Search for the cell housing the specified text and yield its [x, y] center coordinate. 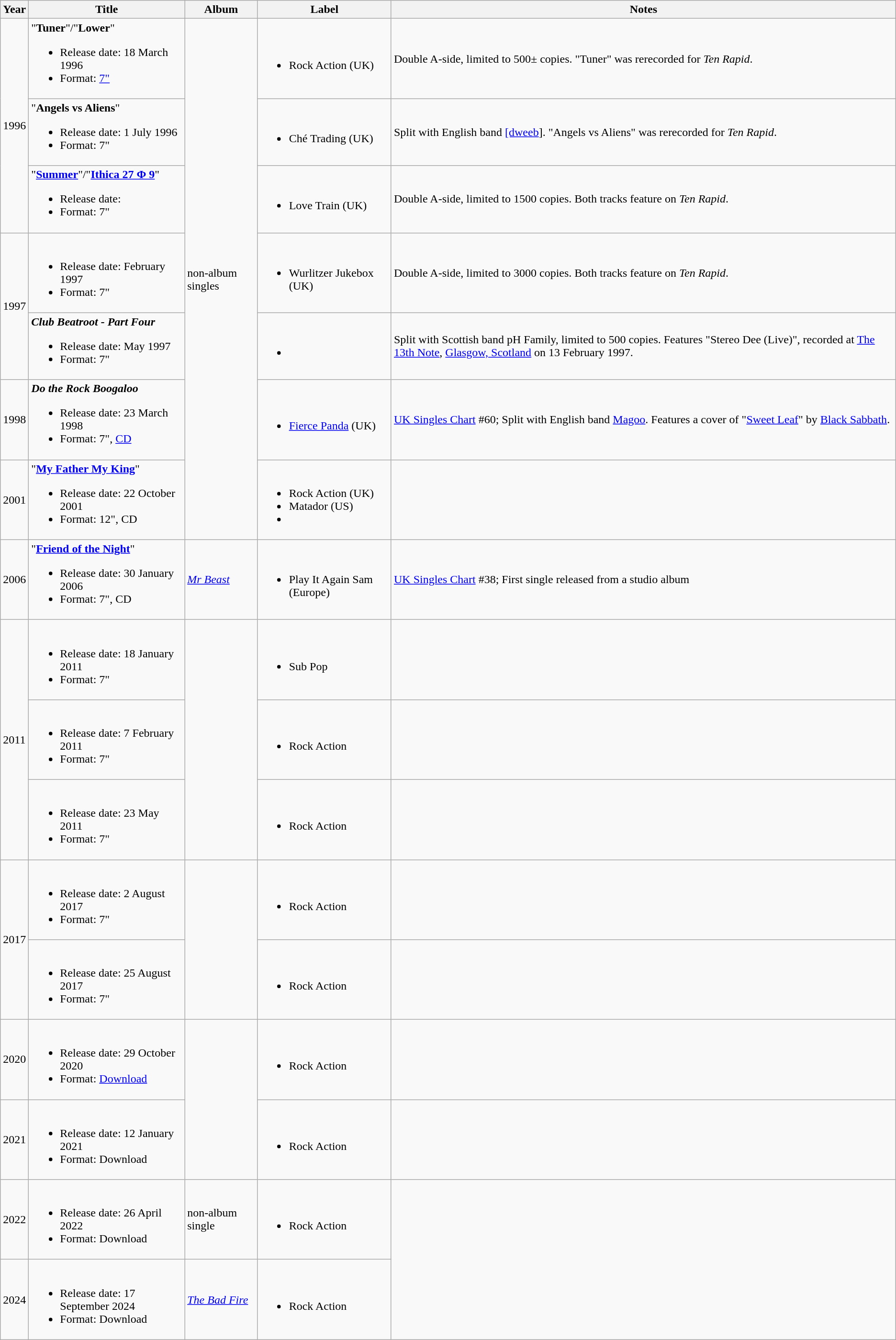
2020 [14, 1060]
Split with English band [dweeb]. "Angels vs Aliens" was rerecorded for Ten Rapid. [643, 132]
2001 [14, 500]
Fierce Panda (UK) [325, 419]
Release date: February 1997Format: 7" [107, 273]
"Tuner"/"Lower"Release date: 18 March 1996Format: 7" [107, 58]
Notes [643, 10]
Release date: 29 October 2020Format: Download [107, 1060]
2022 [14, 1220]
Release date: 7 February 2011Format: 7" [107, 739]
UK Singles Chart #60; Split with English band Magoo. Features a cover of "Sweet Leaf" by Black Sabbath. [643, 419]
Mr Beast [221, 579]
1997 [14, 306]
Label [325, 10]
UK Singles Chart #38; First single released from a studio album [643, 579]
Release date: 17 September 2024Format: Download [107, 1299]
2006 [14, 579]
Release date: 26 April 2022Format: Download [107, 1220]
Play It Again Sam (Europe) [325, 579]
"My Father My King"Release date: 22 October 2001Format: 12", CD [107, 500]
Club Beatroot - Part FourRelease date: May 1997Format: 7" [107, 346]
Rock Action (UK)Matador (US) [325, 500]
Sub Pop [325, 660]
non-album singles [221, 279]
Double A-side, limited to 3000 copies. Both tracks feature on Ten Rapid. [643, 273]
2011 [14, 739]
Double A-side, limited to 500± copies. "Tuner" was rerecorded for Ten Rapid. [643, 58]
Double A-side, limited to 1500 copies. Both tracks feature on Ten Rapid. [643, 199]
Release date: 12 January 2021Format: Download [107, 1139]
non-album single [221, 1220]
1996 [14, 125]
Release date: 2 August 2017Format: 7" [107, 900]
Do the Rock BoogalooRelease date: 23 March 1998Format: 7", CD [107, 419]
"Angels vs Aliens"Release date: 1 July 1996Format: 7" [107, 132]
"Summer"/"Ithica 27 Φ 9"Release date: Format: 7" [107, 199]
Release date: 25 August 2017Format: 7" [107, 980]
Ché Trading (UK) [325, 132]
1998 [14, 419]
Love Train (UK) [325, 199]
"Friend of the Night"Release date: 30 January 2006Format: 7", CD [107, 579]
Release date: 23 May 2011Format: 7" [107, 820]
2024 [14, 1299]
Title [107, 10]
The Bad Fire [221, 1299]
2021 [14, 1139]
Wurlitzer Jukebox (UK) [325, 273]
Album [221, 10]
Release date: 18 January 2011Format: 7" [107, 660]
2017 [14, 940]
Year [14, 10]
Rock Action (UK) [325, 58]
